Find where the given text appears and provide that cell's center as [X, Y] coordinate. 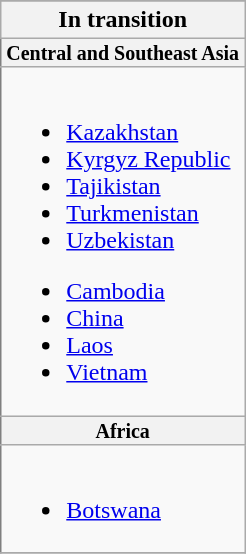
Africa [123, 430]
In transition [123, 20]
Central and Southeast Asia [123, 53]
Botswana [123, 498]
KazakhstanKyrgyz RepublicTajikistanTurkmenistanUzbekistanCambodiaChinaLaosVietnam [123, 241]
